Search for the cell housing the specified text and yield its (X, Y) center coordinate. 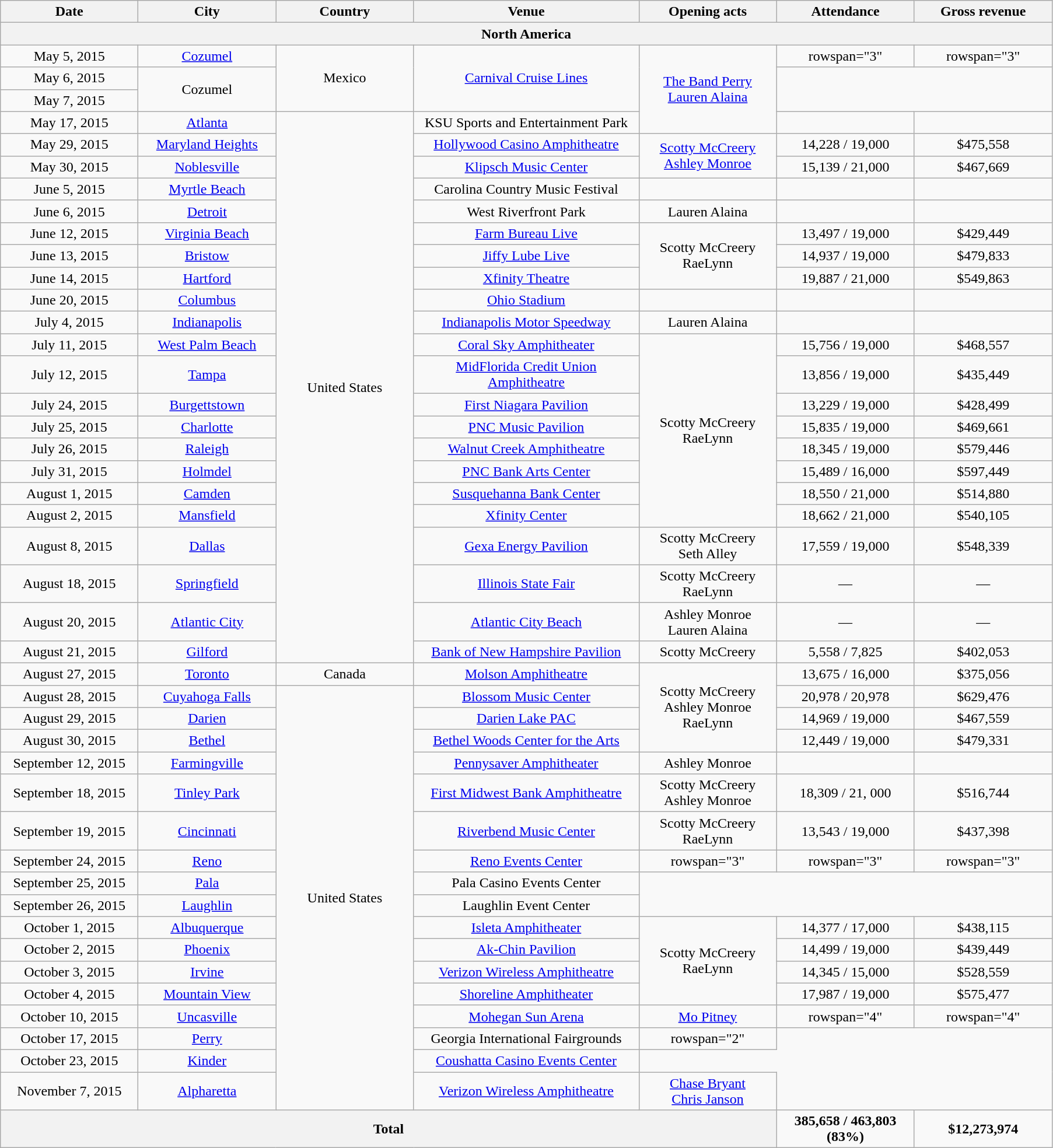
15,835 / 19,000 (845, 427)
West Palm Beach (207, 345)
June 14, 2015 (69, 278)
July 26, 2015 (69, 449)
Bank of New Hampshire Pavilion (526, 652)
$438,115 (983, 928)
Holmdel (207, 471)
July 24, 2015 (69, 405)
$575,477 (983, 994)
June 20, 2015 (69, 300)
Raleigh (207, 449)
Mexico (345, 78)
August 2, 2015 (69, 516)
$469,661 (983, 427)
Opening acts (708, 12)
November 7, 2015 (69, 1091)
$375,056 (983, 674)
Springfield (207, 583)
Tampa (207, 374)
Carolina Country Music Festival (526, 189)
13,497 / 19,000 (845, 233)
13,856 / 19,000 (845, 374)
September 19, 2015 (69, 831)
18,550 / 21,000 (845, 494)
17,559 / 19,000 (845, 546)
Ak-Chin Pavilion (526, 950)
Detroit (207, 211)
Date (69, 12)
17,987 / 19,000 (845, 994)
Pala (207, 883)
$12,273,974 (983, 1129)
October 23, 2015 (69, 1060)
West Riverfront Park (526, 211)
$540,105 (983, 516)
Scotty McCreeryAshley MonroeRaeLynn (708, 707)
May 6, 2015 (69, 78)
Attendance (845, 12)
Carnival Cruise Lines (526, 78)
Shoreline Amphitheater (526, 994)
October 2, 2015 (69, 950)
$429,449 (983, 233)
$528,559 (983, 972)
Farm Bureau Live (526, 233)
$435,449 (983, 374)
August 20, 2015 (69, 622)
Riverbend Music Center (526, 831)
Camden (207, 494)
20,978 / 20,978 (845, 696)
Kinder (207, 1060)
Cincinnati (207, 831)
$579,446 (983, 449)
Columbus (207, 300)
Virginia Beach (207, 233)
July 12, 2015 (69, 374)
Tinley Park (207, 793)
First Niagara Pavilion (526, 405)
Jiffy Lube Live (526, 256)
14,377 / 17,000 (845, 928)
Illinois State Fair (526, 583)
14,345 / 15,000 (845, 972)
June 6, 2015 (69, 211)
July 11, 2015 (69, 345)
Mo Pitney (708, 1016)
August 30, 2015 (69, 741)
August 1, 2015 (69, 494)
$549,863 (983, 278)
Pennysaver Amphitheater (526, 763)
September 24, 2015 (69, 861)
MidFlorida Credit Union Amphitheatre (526, 374)
Charlotte (207, 427)
Burgettstown (207, 405)
Xfinity Theatre (526, 278)
August 8, 2015 (69, 546)
Gilford (207, 652)
Susquehanna Bank Center (526, 494)
October 10, 2015 (69, 1016)
Dallas (207, 546)
Mountain View (207, 994)
$428,499 (983, 405)
Scotty McCreerySeth Alley (708, 546)
Farmingville (207, 763)
Atlanta (207, 123)
October 17, 2015 (69, 1038)
October 3, 2015 (69, 972)
May 17, 2015 (69, 123)
15,489 / 16,000 (845, 471)
Darien (207, 719)
Cuyahoga Falls (207, 696)
Total (389, 1129)
$467,559 (983, 719)
Darien Lake PAC (526, 719)
18,662 / 21,000 (845, 516)
Xfinity Center (526, 516)
Molson Amphitheatre (526, 674)
Atlantic City (207, 622)
PNC Music Pavilion (526, 427)
Laughlin (207, 905)
August 21, 2015 (69, 652)
$516,744 (983, 793)
Scotty McCreery (708, 652)
18,309 / 21, 000 (845, 793)
July 31, 2015 (69, 471)
August 27, 2015 (69, 674)
Indianapolis (207, 323)
Indianapolis Motor Speedway (526, 323)
Mansfield (207, 516)
14,969 / 19,000 (845, 719)
$548,339 (983, 546)
12,449 / 19,000 (845, 741)
Ohio Stadium (526, 300)
13,675 / 16,000 (845, 674)
Georgia International Fairgrounds (526, 1038)
14,228 / 19,000 (845, 145)
Mohegan Sun Arena (526, 1016)
Blossom Music Center (526, 696)
19,887 / 21,000 (845, 278)
$437,398 (983, 831)
$629,476 (983, 696)
Myrtle Beach (207, 189)
Hartford (207, 278)
385,658 / 463,803 (83%) (845, 1129)
May 7, 2015 (69, 100)
rowspan="2" (708, 1038)
July 4, 2015 (69, 323)
October 4, 2015 (69, 994)
Reno Events Center (526, 861)
$468,557 (983, 345)
14,499 / 19,000 (845, 950)
Perry (207, 1038)
August 29, 2015 (69, 719)
Coushatta Casino Events Center (526, 1060)
Irvine (207, 972)
Coral Sky Amphitheater (526, 345)
May 5, 2015 (69, 56)
Venue (526, 12)
KSU Sports and Entertainment Park (526, 123)
Maryland Heights (207, 145)
13,543 / 19,000 (845, 831)
Bethel (207, 741)
Noblesville (207, 167)
$439,449 (983, 950)
18,345 / 19,000 (845, 449)
June 12, 2015 (69, 233)
First Midwest Bank Amphitheatre (526, 793)
Albuquerque (207, 928)
Hollywood Casino Amphitheatre (526, 145)
$514,880 (983, 494)
Atlantic City Beach (526, 622)
Toronto (207, 674)
$475,558 (983, 145)
15,139 / 21,000 (845, 167)
North America (526, 34)
Phoenix (207, 950)
October 1, 2015 (69, 928)
Ashley MonroeLauren Alaina (708, 622)
Walnut Creek Amphitheatre (526, 449)
Reno (207, 861)
Gexa Energy Pavilion (526, 546)
Ashley Monroe (708, 763)
May 29, 2015 (69, 145)
May 30, 2015 (69, 167)
$597,449 (983, 471)
Country (345, 12)
July 25, 2015 (69, 427)
September 12, 2015 (69, 763)
Alpharetta (207, 1091)
City (207, 12)
$479,331 (983, 741)
Canada (345, 674)
14,937 / 19,000 (845, 256)
The Band PerryLauren Alaina (708, 89)
Chase BryantChris Janson (708, 1091)
$467,669 (983, 167)
13,229 / 19,000 (845, 405)
June 13, 2015 (69, 256)
August 28, 2015 (69, 696)
September 18, 2015 (69, 793)
$479,833 (983, 256)
August 18, 2015 (69, 583)
PNC Bank Arts Center (526, 471)
September 25, 2015 (69, 883)
5,558 / 7,825 (845, 652)
15,756 / 19,000 (845, 345)
June 5, 2015 (69, 189)
September 26, 2015 (69, 905)
Bethel Woods Center for the Arts (526, 741)
Klipsch Music Center (526, 167)
Uncasville (207, 1016)
Pala Casino Events Center (526, 883)
Isleta Amphitheater (526, 928)
$402,053 (983, 652)
Bristow (207, 256)
Gross revenue (983, 12)
Laughlin Event Center (526, 905)
